Detect which cell encompasses the target text, then output its (X, Y) center coordinate. 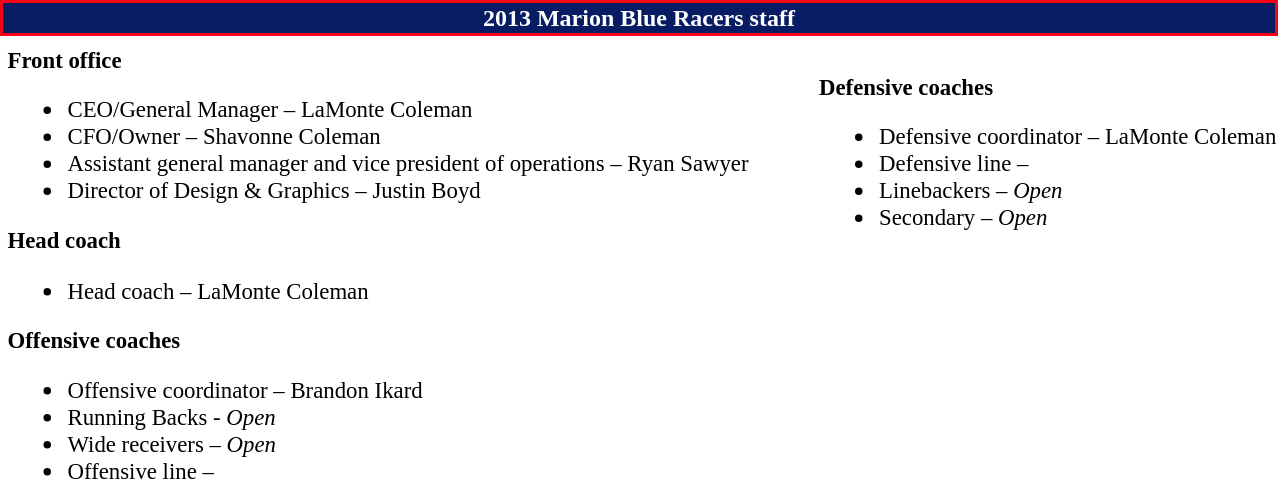
2013 Marion Blue Racers staff (639, 18)
